Locate the cell with the specified text and output its [x, y] center coordinate. 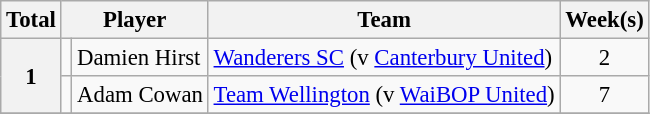
Adam Cowan [140, 95]
Week(s) [604, 20]
7 [604, 95]
Player [134, 20]
Damien Hirst [140, 58]
Wanderers SC (v Canterbury United) [384, 58]
Team Wellington (v WaiBOP United) [384, 95]
Team [384, 20]
Total [31, 20]
2 [604, 58]
1 [31, 76]
